Scan for the cell matching the given text and deliver its [X, Y] coordinate at center. 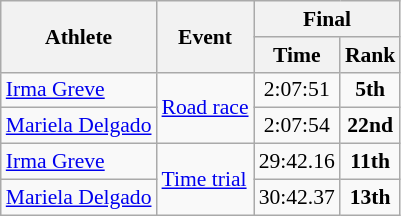
2:07:51 [297, 90]
22nd [370, 126]
29:42.16 [297, 162]
Athlete [79, 36]
Final [328, 19]
Rank [370, 55]
2:07:54 [297, 126]
Road race [206, 108]
5th [370, 90]
13th [370, 197]
30:42.37 [297, 197]
Event [206, 36]
Time trial [206, 180]
11th [370, 162]
Time [297, 55]
